Return [x, y] of the center of cell containing provided text 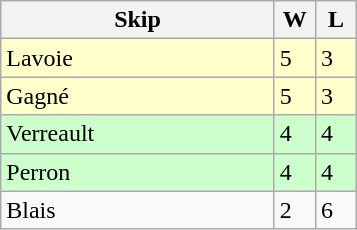
Verreault [138, 134]
Lavoie [138, 58]
2 [294, 210]
L [336, 20]
Skip [138, 20]
W [294, 20]
6 [336, 210]
Gagné [138, 96]
Blais [138, 210]
Perron [138, 172]
